For the text-containing cell, return its midpoint in [X, Y] coordinate format. 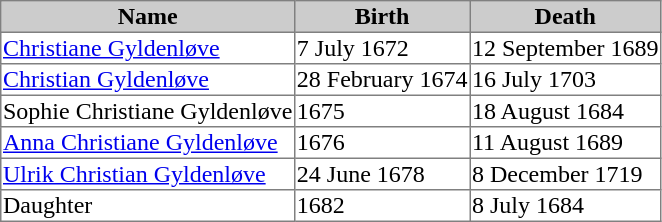
1676 [382, 143]
Birth [382, 17]
Christiane Gyldenløve [148, 48]
18 August 1684 [566, 111]
8 December 1719 [566, 174]
Anna Christiane Gyldenløve [148, 143]
12 September 1689 [566, 48]
28 February 1674 [382, 80]
8 July 1684 [566, 206]
7 July 1672 [382, 48]
11 August 1689 [566, 143]
Sophie Christiane Gyldenløve [148, 111]
Ulrik Christian Gyldenløve [148, 174]
Daughter [148, 206]
1675 [382, 111]
Name [148, 17]
1682 [382, 206]
16 July 1703 [566, 80]
24 June 1678 [382, 174]
Christian Gyldenløve [148, 80]
Death [566, 17]
